Capture the cell that displays the provided text and extract its (x, y) central coordinate. 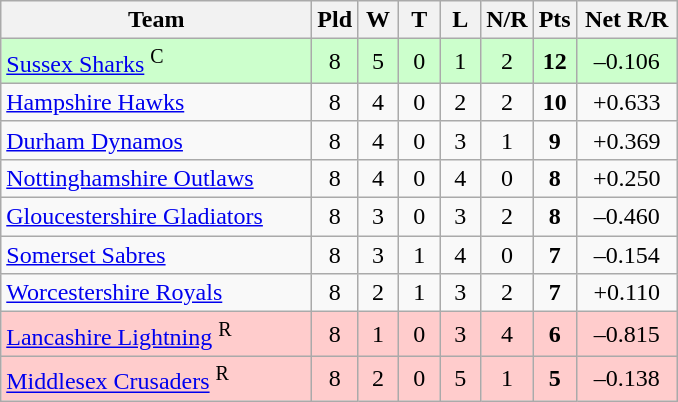
Team (156, 20)
+0.110 (626, 293)
Pld (335, 20)
–0.138 (626, 378)
Lancashire Lightning R (156, 334)
Middlesex Crusaders R (156, 378)
9 (554, 140)
+0.250 (626, 178)
W (378, 20)
–0.154 (626, 255)
Somerset Sabres (156, 255)
6 (554, 334)
Hampshire Hawks (156, 102)
Nottinghamshire Outlaws (156, 178)
+0.633 (626, 102)
Sussex Sharks C (156, 62)
–0.106 (626, 62)
Pts (554, 20)
N/R (507, 20)
+0.369 (626, 140)
10 (554, 102)
L (460, 20)
Net R/R (626, 20)
–0.460 (626, 217)
Worcestershire Royals (156, 293)
–0.815 (626, 334)
Durham Dynamos (156, 140)
Gloucestershire Gladiators (156, 217)
T (420, 20)
12 (554, 62)
